Scan for the cell matching the given text and deliver its [X, Y] coordinate at center. 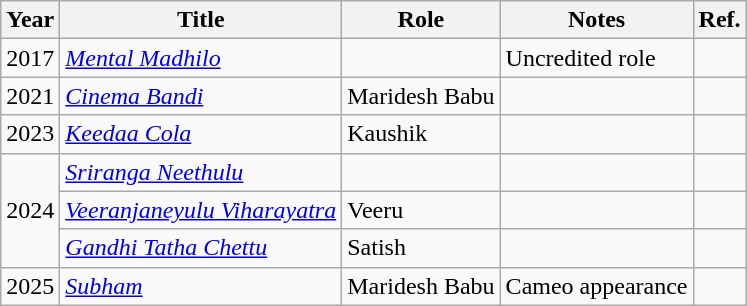
2021 [30, 96]
Gandhi Tatha Chettu [201, 248]
Mental Madhilo [201, 58]
Cameo appearance [596, 286]
Subham [201, 286]
2024 [30, 210]
Uncredited role [596, 58]
Role [421, 20]
Ref. [720, 20]
Keedaa Cola [201, 134]
Year [30, 20]
2017 [30, 58]
Title [201, 20]
Veeru [421, 210]
2025 [30, 286]
Veeranjaneyulu Viharayatra [201, 210]
Kaushik [421, 134]
Cinema Bandi [201, 96]
2023 [30, 134]
Notes [596, 20]
Sriranga Neethulu [201, 172]
Satish [421, 248]
